Identify which cell holds the provided text, then report its (x, y) central coordinate. 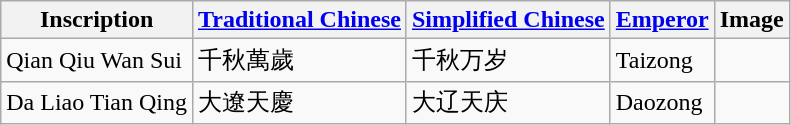
Da Liao Tian Qing (97, 102)
Qian Qiu Wan Sui (97, 60)
Daozong (662, 102)
Image (752, 20)
Emperor (662, 20)
Taizong (662, 60)
Traditional Chinese (299, 20)
Inscription (97, 20)
Simplified Chinese (508, 20)
大辽天庆 (508, 102)
千秋萬歲 (299, 60)
千秋万岁 (508, 60)
大遼天慶 (299, 102)
